Search for the cell housing the specified text and yield its [x, y] center coordinate. 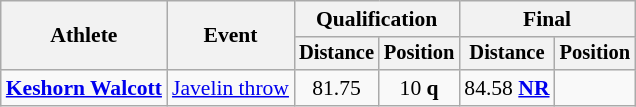
Event [230, 36]
84.58 NR [506, 88]
Athlete [84, 36]
Javelin throw [230, 88]
81.75 [336, 88]
Final [547, 19]
Keshorn Walcott [84, 88]
10 q [419, 88]
Qualification [376, 19]
